Return (x, y) of the center of cell containing provided text 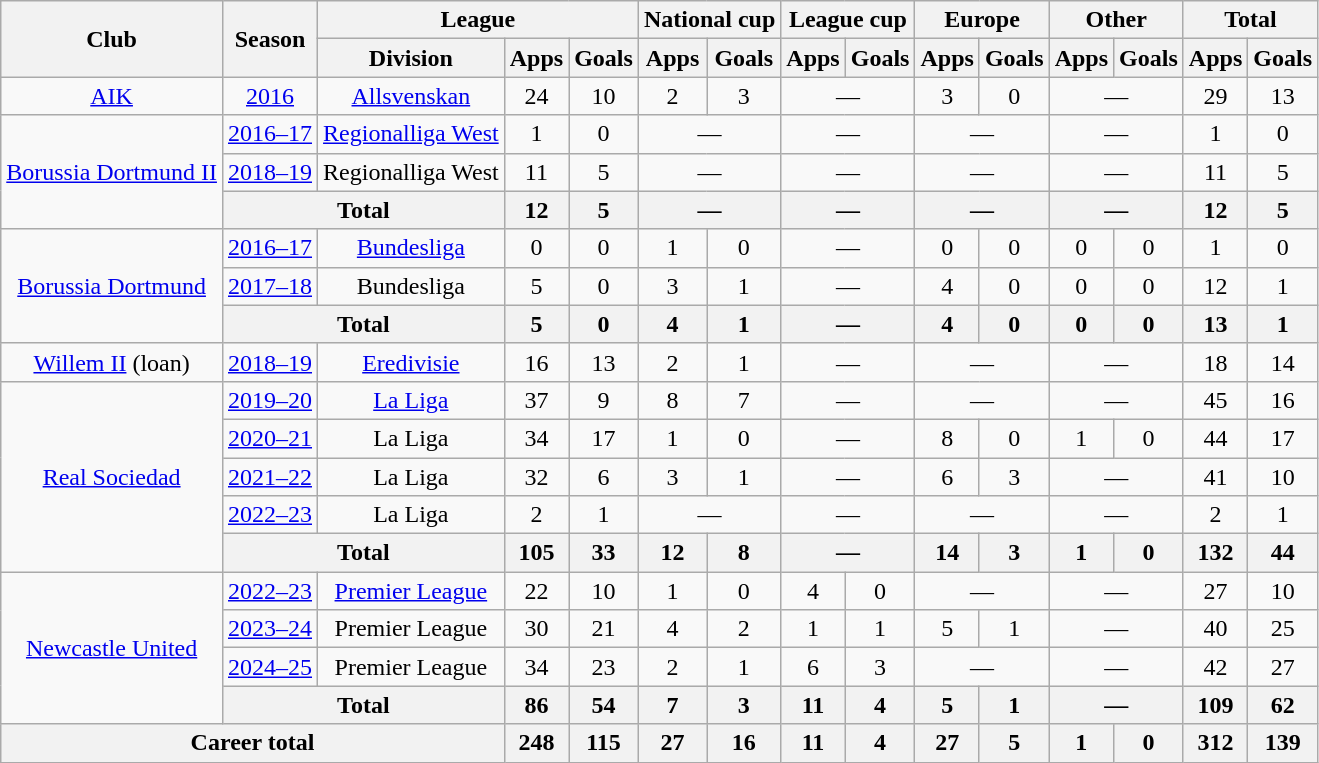
21 (604, 629)
National cup (709, 20)
54 (604, 705)
Eredivisie (412, 362)
105 (536, 553)
Club (112, 39)
248 (536, 743)
33 (604, 553)
Newcastle United (112, 648)
2024–25 (270, 667)
23 (604, 667)
Real Sociedad (112, 476)
Borussia Dortmund (112, 286)
45 (1215, 400)
115 (604, 743)
2021–22 (270, 477)
22 (536, 591)
2017–18 (270, 286)
2019–20 (270, 400)
37 (536, 400)
AIK (112, 96)
Allsvenskan (412, 96)
Division (412, 58)
2020–21 (270, 438)
Other (1116, 20)
32 (536, 477)
139 (1283, 743)
Europe (982, 20)
62 (1283, 705)
312 (1215, 743)
League cup (848, 20)
9 (604, 400)
24 (536, 96)
2016 (270, 96)
132 (1215, 553)
42 (1215, 667)
Borussia Dortmund II (112, 172)
109 (1215, 705)
18 (1215, 362)
25 (1283, 629)
League (478, 20)
86 (536, 705)
29 (1215, 96)
40 (1215, 629)
Career total (252, 743)
30 (536, 629)
2023–24 (270, 629)
Willem II (loan) (112, 362)
Season (270, 39)
41 (1215, 477)
